Determine the [X, Y] coordinate at the center of the cell enclosing the given text.  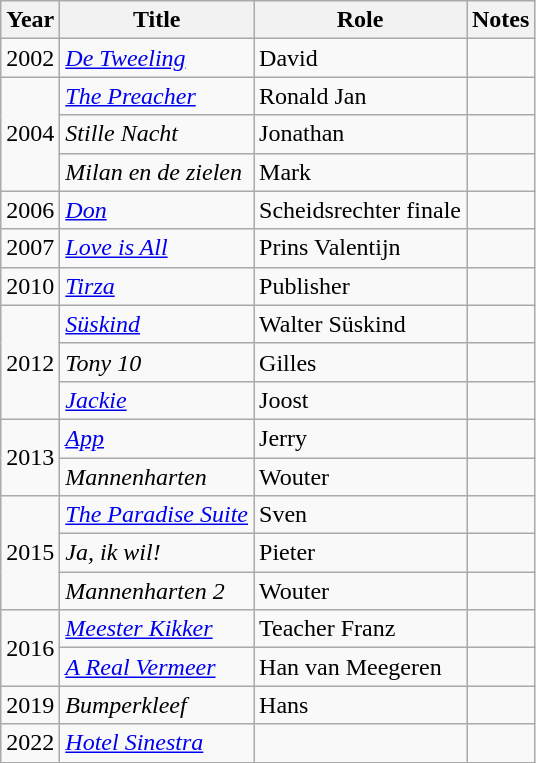
2016 [30, 648]
Hans [360, 705]
A Real Vermeer [157, 667]
2015 [30, 553]
2012 [30, 362]
Mark [360, 172]
Publisher [360, 286]
Hotel Sinestra [157, 743]
Jonathan [360, 134]
Year [30, 20]
2013 [30, 457]
2007 [30, 248]
2019 [30, 705]
Meester Kikker [157, 629]
Walter Süskind [360, 324]
Mannenharten 2 [157, 591]
2004 [30, 134]
Prins Valentijn [360, 248]
2002 [30, 58]
App [157, 438]
De Tweeling [157, 58]
Role [360, 20]
Don [157, 210]
Gilles [360, 362]
Tirza [157, 286]
Bumperkleef [157, 705]
Pieter [360, 553]
Ja, ik wil! [157, 553]
Mannenharten [157, 477]
Notes [500, 20]
Sven [360, 515]
2006 [30, 210]
Title [157, 20]
2022 [30, 743]
Tony 10 [157, 362]
Milan en de zielen [157, 172]
David [360, 58]
Stille Nacht [157, 134]
Teacher Franz [360, 629]
Love is All [157, 248]
Joost [360, 400]
Scheidsrechter finale [360, 210]
The Preacher [157, 96]
2010 [30, 286]
Jackie [157, 400]
Ronald Jan [360, 96]
Süskind [157, 324]
The Paradise Suite [157, 515]
Han van Meegeren [360, 667]
Jerry [360, 438]
